For the text-containing cell, return its midpoint in [X, Y] coordinate format. 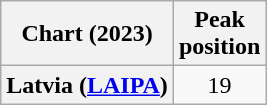
Chart (2023) [88, 34]
Latvia (LAIPA) [88, 85]
19 [219, 85]
Peakposition [219, 34]
